Detect which cell encompasses the target text, then output its (x, y) center coordinate. 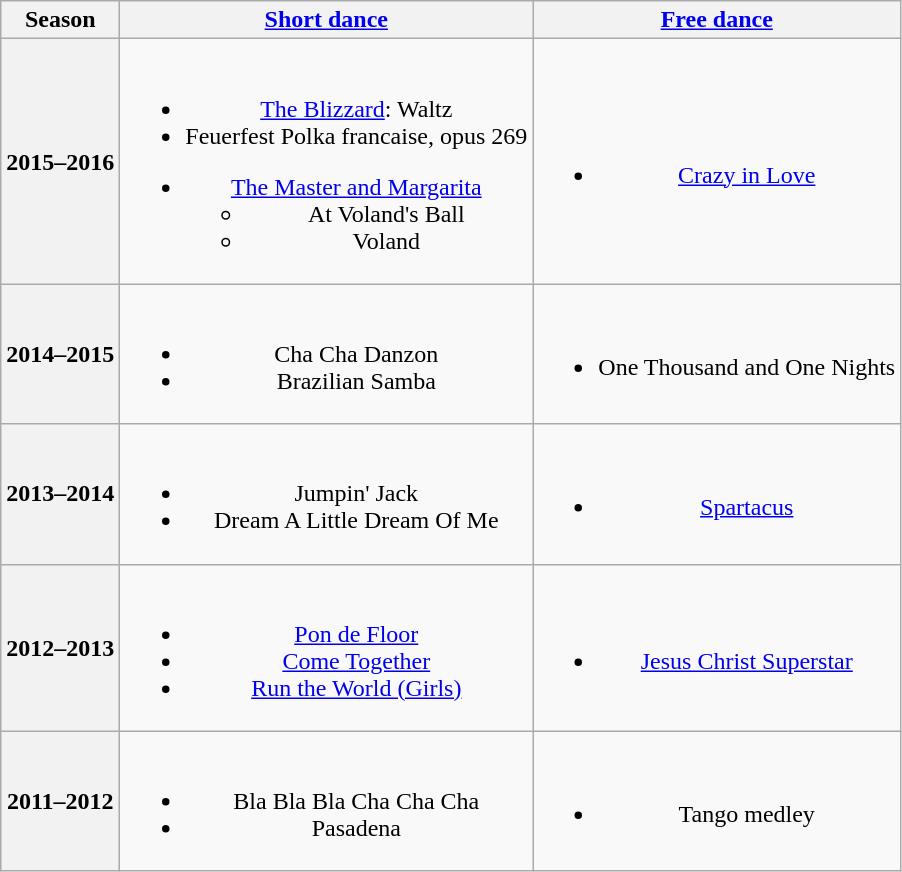
Bla Bla Bla Cha Cha Cha Pasadena (326, 801)
Free dance (717, 20)
Crazy in Love (717, 162)
Tango medley (717, 801)
Season (60, 20)
2012–2013 (60, 648)
2015–2016 (60, 162)
2013–2014 (60, 494)
2011–2012 (60, 801)
Jumpin' Jack Dream A Little Dream Of Me (326, 494)
Cha Cha DanzonBrazilian Samba (326, 354)
The Blizzard: Waltz Feuerfest Polka francaise, opus 269 The Master and Margarita At Voland's Ball Voland (326, 162)
One Thousand and One Nights (717, 354)
2014–2015 (60, 354)
Jesus Christ Superstar (717, 648)
Spartacus (717, 494)
Pon de Floor Come Together Run the World (Girls) (326, 648)
Short dance (326, 20)
